Pinpoint the cell where the given text exists, returning its [x, y] midpoint coordinate. 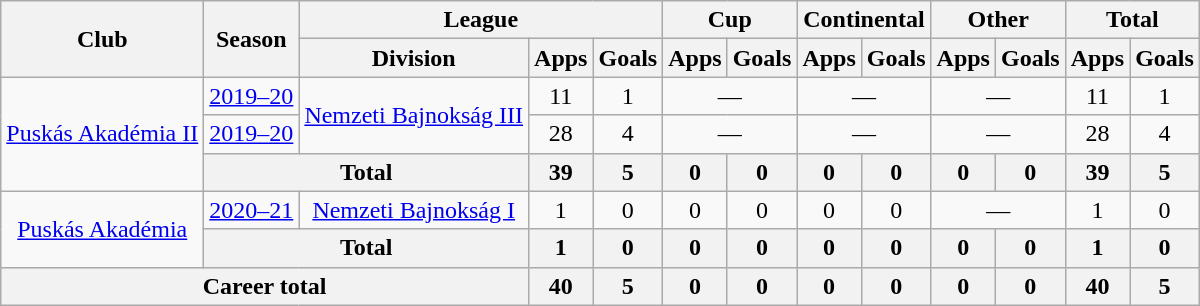
Puskás Akadémia [102, 229]
Cup [730, 20]
League [481, 20]
Club [102, 39]
Continental [864, 20]
Other [998, 20]
Career total [265, 286]
Season [252, 39]
Division [414, 58]
2020–21 [252, 210]
Puskás Akadémia II [102, 134]
Nemzeti Bajnokság I [414, 210]
Nemzeti Bajnokság III [414, 115]
